Return the [X, Y] coordinate for the center point of the cell that contains the specified text.  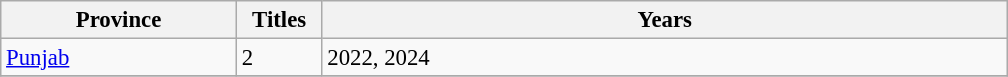
Punjab [119, 58]
2 [279, 58]
Titles [279, 20]
Province [119, 20]
Years [665, 20]
2022, 2024 [665, 58]
